Find where the given text appears and provide that cell's center as (x, y) coordinate. 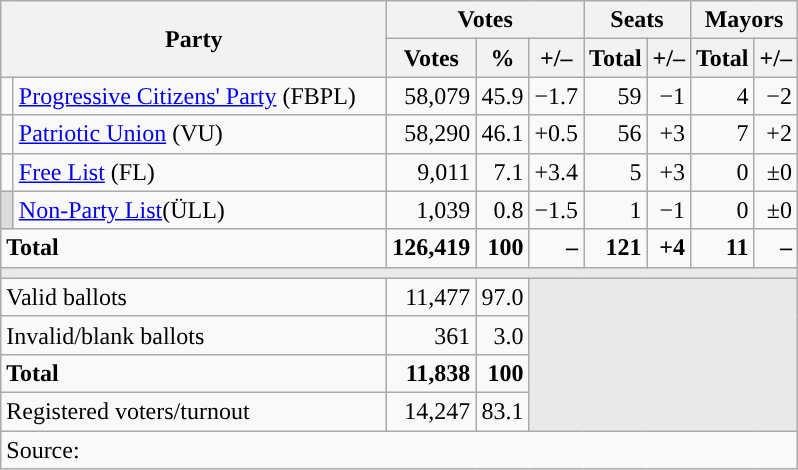
Source: (400, 449)
+0.5 (556, 134)
+3.4 (556, 172)
−1.5 (556, 210)
1 (616, 210)
45.9 (502, 96)
% (502, 58)
11,838 (432, 373)
126,419 (432, 248)
Progressive Citizens' Party (FBPL) (200, 96)
7.1 (502, 172)
Mayors (744, 20)
+2 (776, 134)
56 (616, 134)
Registered voters/turnout (194, 411)
Invalid/blank ballots (194, 335)
83.1 (502, 411)
361 (432, 335)
4 (722, 96)
Non-Party List(ÜLL) (200, 210)
14,247 (432, 411)
59 (616, 96)
−1.7 (556, 96)
0.8 (502, 210)
5 (616, 172)
Patriotic Union (VU) (200, 134)
7 (722, 134)
46.1 (502, 134)
1,039 (432, 210)
97.0 (502, 297)
−2 (776, 96)
Valid ballots (194, 297)
Free List (FL) (200, 172)
Seats (638, 20)
11 (722, 248)
121 (616, 248)
58,290 (432, 134)
11,477 (432, 297)
3.0 (502, 335)
+4 (668, 248)
9,011 (432, 172)
58,079 (432, 96)
Party (194, 39)
